Capture the cell that displays the provided text and extract its (x, y) central coordinate. 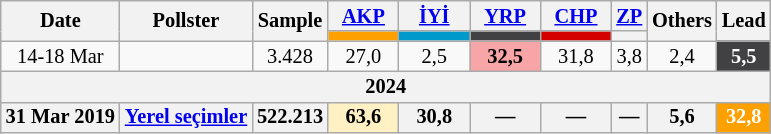
Sample (290, 20)
2,4 (682, 56)
Pollster (186, 20)
Others (682, 20)
32,5 (506, 56)
Yerel seçimler (186, 118)
32,8 (744, 118)
3.428 (290, 56)
31,8 (576, 56)
5,6 (682, 118)
Lead (744, 20)
522.213 (290, 118)
2,5 (434, 56)
CHP (576, 16)
14-18 Mar (60, 56)
5,5 (744, 56)
31 Mar 2019 (60, 118)
30,8 (434, 118)
2024 (386, 86)
Date (60, 20)
ZP (629, 16)
27,0 (364, 56)
3,8 (629, 56)
YRP (506, 16)
AKP (364, 16)
İYİ (434, 16)
63,6 (364, 118)
